Capture the cell that displays the provided text and extract its (x, y) central coordinate. 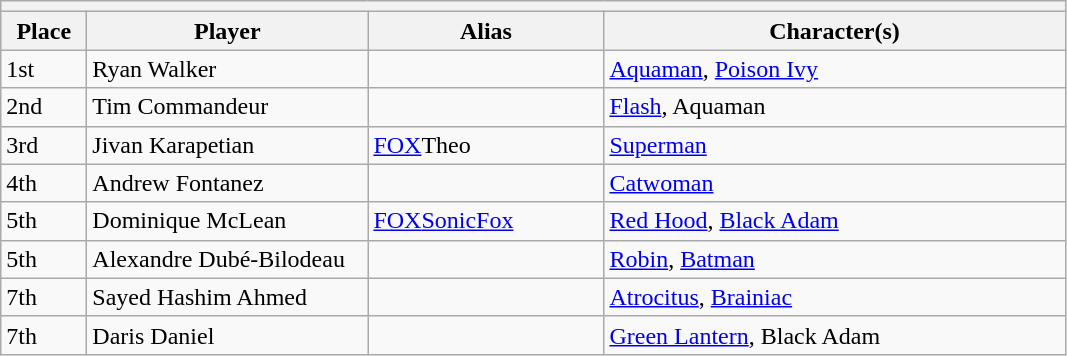
Green Lantern, Black Adam (834, 335)
Daris Daniel (228, 335)
Dominique McLean (228, 221)
FOXSonicFox (486, 221)
Jivan Karapetian (228, 145)
Player (228, 31)
Flash, Aquaman (834, 107)
Andrew Fontanez (228, 183)
Alexandre Dubé-Bilodeau (228, 259)
Alias (486, 31)
Ryan Walker (228, 69)
2nd (44, 107)
Robin, Batman (834, 259)
Aquaman, Poison Ivy (834, 69)
Superman (834, 145)
4th (44, 183)
Sayed Hashim Ahmed (228, 297)
Tim Commandeur (228, 107)
Character(s) (834, 31)
1st (44, 69)
Atrocitus, Brainiac (834, 297)
Red Hood, Black Adam (834, 221)
Place (44, 31)
3rd (44, 145)
Catwoman (834, 183)
FOXTheo (486, 145)
